Capture the cell that displays the provided text and extract its (X, Y) central coordinate. 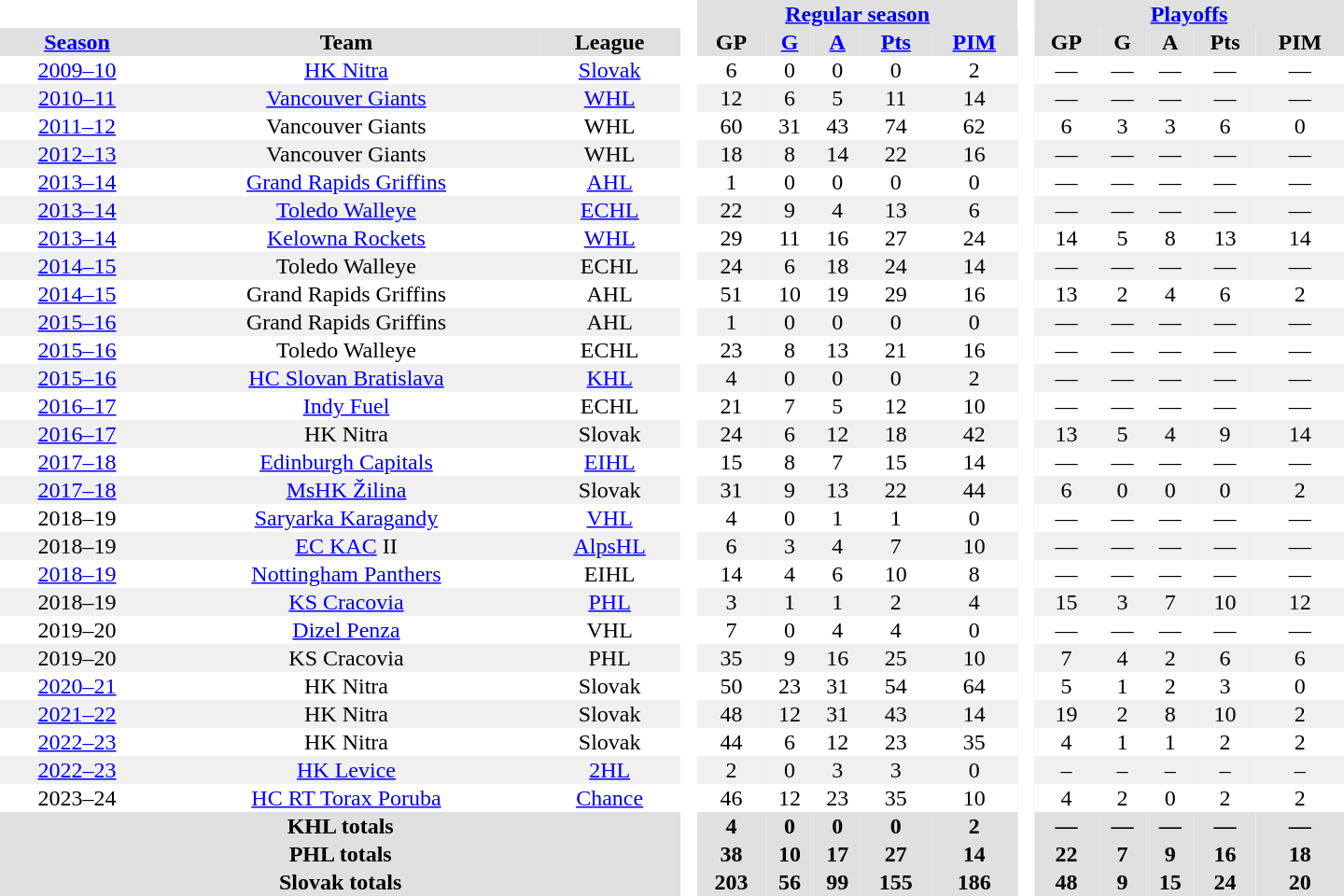
54 (896, 686)
2011–12 (77, 126)
46 (731, 798)
25 (896, 658)
42 (974, 434)
Team (346, 42)
17 (838, 854)
Dizel Penza (346, 630)
203 (731, 882)
Indy Fuel (346, 406)
60 (731, 126)
Kelowna Rockets (346, 238)
2012–13 (77, 154)
64 (974, 686)
MsHK Žilina (346, 490)
Edinburgh Capitals (346, 462)
Slovak totals (340, 882)
20 (1300, 882)
2023–24 (77, 798)
Saryarka Karagandy (346, 518)
AlpsHL (609, 546)
2020–21 (77, 686)
38 (731, 854)
Playoffs (1189, 14)
KHL totals (340, 826)
Nottingham Panthers (346, 574)
155 (896, 882)
2HL (609, 770)
2009–10 (77, 70)
51 (731, 294)
Chance (609, 798)
Regular season (857, 14)
PHL totals (340, 854)
186 (974, 882)
62 (974, 126)
99 (838, 882)
EC KAC II (346, 546)
KHL (609, 378)
2010–11 (77, 98)
League (609, 42)
2021–22 (77, 714)
Season (77, 42)
50 (731, 686)
74 (896, 126)
HC Slovan Bratislava (346, 378)
56 (790, 882)
HC RT Torax Poruba (346, 798)
HK Levice (346, 770)
